Detect which cell encompasses the target text, then output its (X, Y) center coordinate. 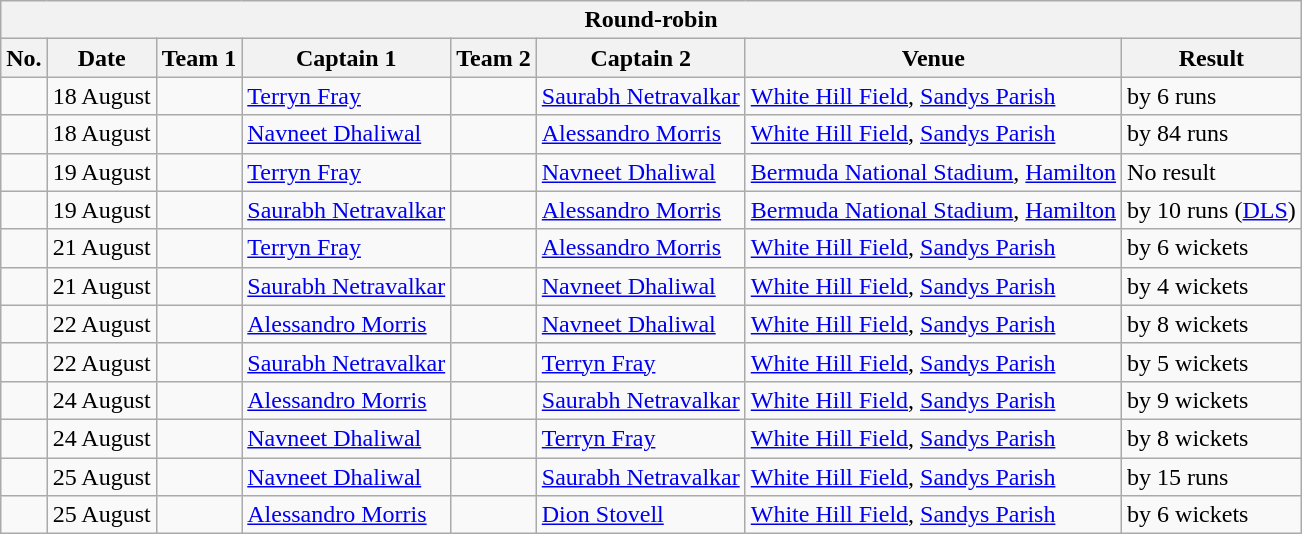
No result (1212, 172)
Date (102, 58)
by 6 runs (1212, 96)
Result (1212, 58)
Dion Stovell (640, 515)
by 4 wickets (1212, 286)
by 9 wickets (1212, 400)
by 84 runs (1212, 134)
by 10 runs (DLS) (1212, 210)
by 15 runs (1212, 477)
Round-robin (652, 20)
Venue (933, 58)
Team 1 (199, 58)
No. (24, 58)
Captain 2 (640, 58)
Captain 1 (346, 58)
by 5 wickets (1212, 362)
Team 2 (494, 58)
